Pinpoint the cell where the given text exists, returning its (X, Y) midpoint coordinate. 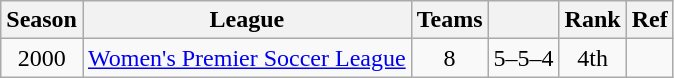
Women's Premier Soccer League (246, 58)
Rank (592, 20)
2000 (42, 58)
Teams (450, 20)
8 (450, 58)
Ref (650, 20)
5–5–4 (524, 58)
League (246, 20)
Season (42, 20)
4th (592, 58)
